Return the [x, y] coordinate for the center point of the cell that contains the specified text.  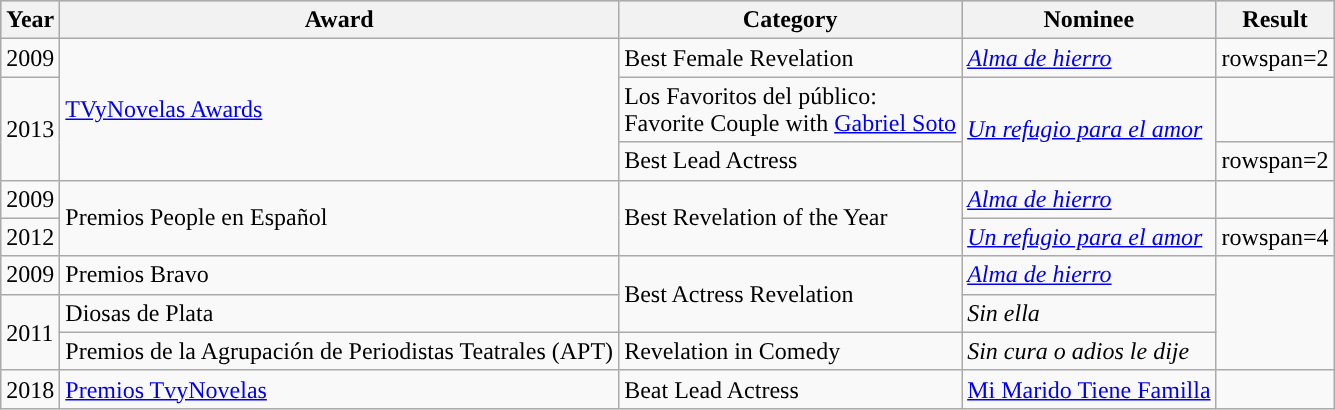
Sin ella [1089, 313]
Best Female Revelation [790, 58]
Best Lead Actress [790, 161]
2011 [30, 332]
Sin cura o adios le dije [1089, 351]
2018 [30, 389]
Beat Lead Actress [790, 389]
Premios TvyNovelas [340, 389]
Result [1275, 20]
Category [790, 20]
Premios Bravo [340, 275]
2013 [30, 128]
2012 [30, 237]
Best Actress Revelation [790, 294]
Nominee [1089, 20]
Premios People en Español [340, 218]
Los Favoritos del público: Favorite Couple with Gabriel Soto [790, 110]
Premios de la Agrupación de Periodistas Teatrales (APT) [340, 351]
Revelation in Comedy [790, 351]
Best Revelation of the Year [790, 218]
rowspan=4 [1275, 237]
Award [340, 20]
Diosas de Plata [340, 313]
TVyNovelas Awards [340, 110]
Year [30, 20]
Mi Marido Tiene Familla [1089, 389]
